Search for the cell housing the specified text and yield its (X, Y) center coordinate. 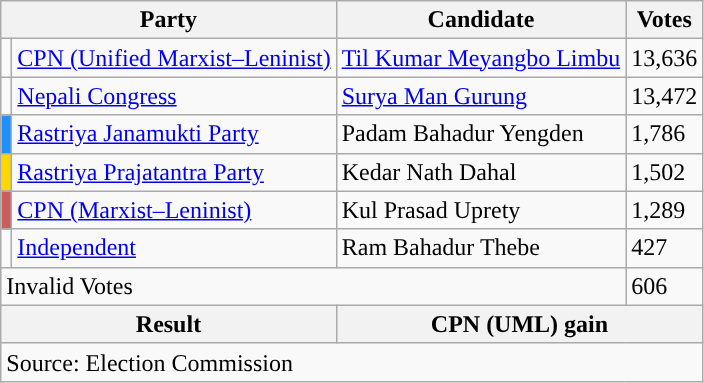
Party (168, 20)
1,289 (664, 210)
13,472 (664, 96)
Result (168, 324)
13,636 (664, 58)
Votes (664, 20)
Independent (174, 248)
Kul Prasad Uprety (481, 210)
CPN (UML) gain (520, 324)
Rastriya Janamukti Party (174, 134)
1,502 (664, 172)
CPN (Unified Marxist–Leninist) (174, 58)
Rastriya Prajatantra Party (174, 172)
Surya Man Gurung (481, 96)
Ram Bahadur Thebe (481, 248)
Candidate (481, 20)
Til Kumar Meyangbo Limbu (481, 58)
Invalid Votes (314, 286)
1,786 (664, 134)
Nepali Congress (174, 96)
CPN (Marxist–Leninist) (174, 210)
Padam Bahadur Yengden (481, 134)
Source: Election Commission (352, 362)
427 (664, 248)
Kedar Nath Dahal (481, 172)
606 (664, 286)
